Find where the given text appears and provide that cell's center as [x, y] coordinate. 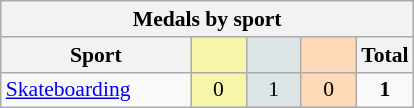
Medals by sport [208, 19]
Skateboarding [96, 90]
Total [384, 55]
Sport [96, 55]
